Determine the [X, Y] coordinate at the center of the cell enclosing the given text.  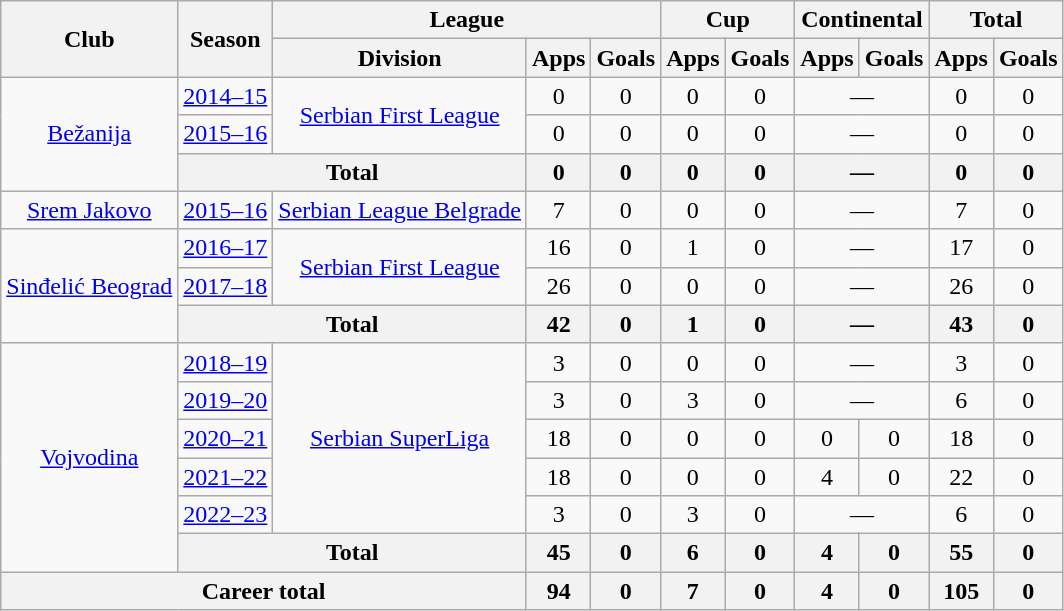
2016–17 [226, 248]
2014–15 [226, 96]
17 [961, 248]
2022–23 [226, 515]
2021–22 [226, 477]
Division [400, 58]
Season [226, 39]
22 [961, 477]
2018–19 [226, 362]
2017–18 [226, 286]
105 [961, 591]
45 [558, 553]
Continental [862, 20]
42 [558, 324]
Bežanija [90, 134]
55 [961, 553]
Sinđelić Beograd [90, 286]
Cup [728, 20]
94 [558, 591]
Serbian SuperLiga [400, 438]
League [467, 20]
2019–20 [226, 400]
Serbian League Belgrade [400, 210]
16 [558, 248]
Srem Jakovo [90, 210]
Career total [264, 591]
Club [90, 39]
Vojvodina [90, 457]
43 [961, 324]
2020–21 [226, 438]
